Output the (X, Y) coordinate of the center of the cell containing the given text.  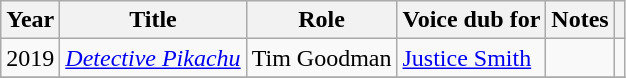
Voice dub for (472, 20)
Justice Smith (472, 58)
Role (322, 20)
Detective Pikachu (153, 58)
Notes (580, 20)
Title (153, 20)
Tim Goodman (322, 58)
2019 (30, 58)
Year (30, 20)
